Scan for the cell matching the given text and deliver its [X, Y] coordinate at center. 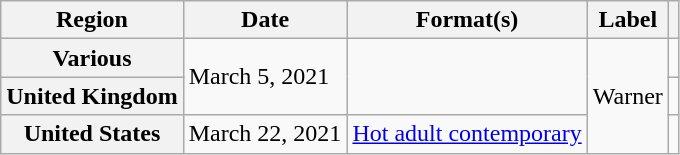
Label [628, 20]
March 5, 2021 [265, 77]
Region [92, 20]
March 22, 2021 [265, 134]
Date [265, 20]
Warner [628, 96]
Hot adult contemporary [467, 134]
United States [92, 134]
Various [92, 58]
United Kingdom [92, 96]
Format(s) [467, 20]
